Locate the cell with the specified text and output its [x, y] center coordinate. 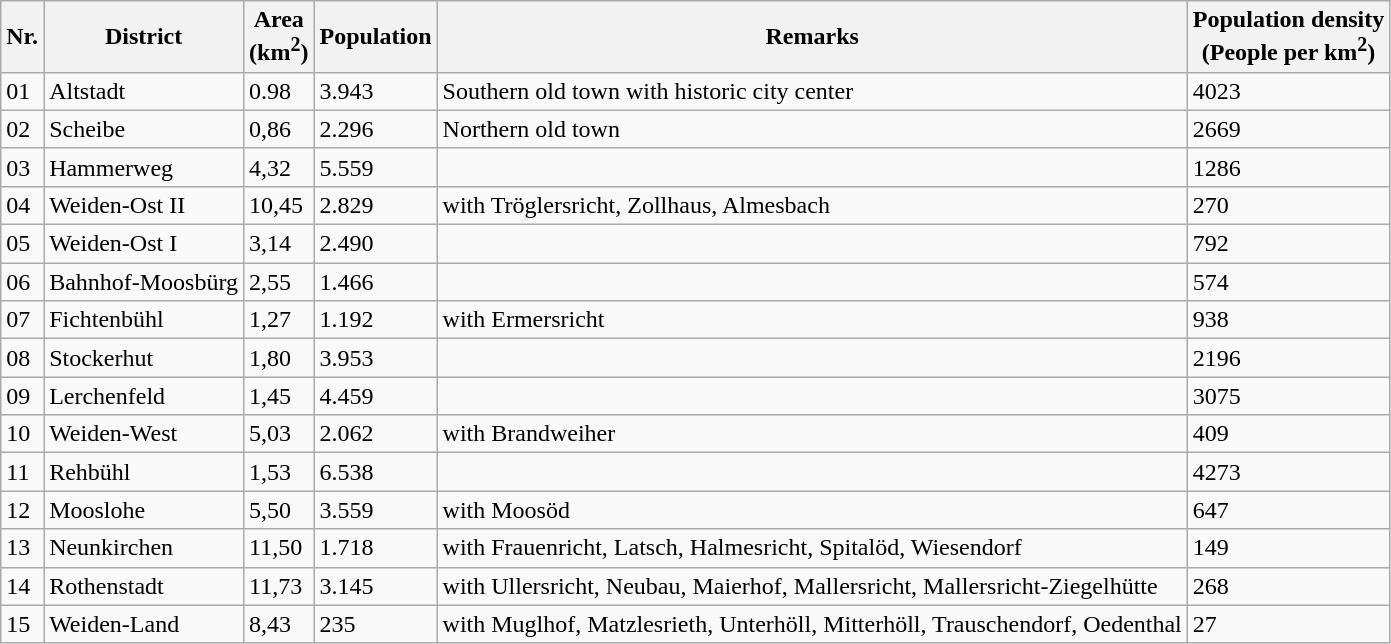
Weiden-Land [144, 624]
5,50 [279, 510]
647 [1288, 510]
Fichtenbühl [144, 320]
1.466 [376, 282]
5,03 [279, 434]
11,50 [279, 548]
4023 [1288, 91]
2196 [1288, 358]
Hammerweg [144, 167]
938 [1288, 320]
8,43 [279, 624]
270 [1288, 205]
with Ullersricht, Neubau, Maierhof, Mallersricht, Mallersricht-Ziegelhütte [812, 586]
11,73 [279, 586]
Weiden-Ost I [144, 244]
3.145 [376, 586]
05 [22, 244]
3.559 [376, 510]
Stockerhut [144, 358]
27 [1288, 624]
with Frauenricht, Latsch, Halmesricht, Spitalöd, Wiesendorf [812, 548]
Northern old town [812, 129]
1,80 [279, 358]
3075 [1288, 396]
Area(km2) [279, 37]
3.953 [376, 358]
08 [22, 358]
1,53 [279, 472]
10,45 [279, 205]
with Ermersricht [812, 320]
268 [1288, 586]
0.98 [279, 91]
Remarks [812, 37]
574 [1288, 282]
1286 [1288, 167]
Weiden-Ost II [144, 205]
15 [22, 624]
5.559 [376, 167]
Weiden-West [144, 434]
Lerchenfeld [144, 396]
District [144, 37]
Mooslohe [144, 510]
Rothenstadt [144, 586]
2.490 [376, 244]
12 [22, 510]
09 [22, 396]
06 [22, 282]
2,55 [279, 282]
10 [22, 434]
2.296 [376, 129]
Altstadt [144, 91]
1.192 [376, 320]
with Tröglersricht, Zollhaus, Almesbach [812, 205]
2.829 [376, 205]
Nr. [22, 37]
3,14 [279, 244]
0,86 [279, 129]
1,27 [279, 320]
4.459 [376, 396]
149 [1288, 548]
13 [22, 548]
Bahnhof-Moosbürg [144, 282]
409 [1288, 434]
01 [22, 91]
04 [22, 205]
235 [376, 624]
3.943 [376, 91]
02 [22, 129]
Population density(People per km2) [1288, 37]
Rehbühl [144, 472]
03 [22, 167]
with Muglhof, Matzlesrieth, Unterhöll, Mitterhöll, Trauschendorf, Oedenthal [812, 624]
4,32 [279, 167]
14 [22, 586]
4273 [1288, 472]
1,45 [279, 396]
Population [376, 37]
792 [1288, 244]
1.718 [376, 548]
Scheibe [144, 129]
2.062 [376, 434]
with Moosöd [812, 510]
Southern old town with historic city center [812, 91]
6.538 [376, 472]
2669 [1288, 129]
Neunkirchen [144, 548]
with Brandweiher [812, 434]
07 [22, 320]
11 [22, 472]
